From the cell containing the given text, extract its center point as [X, Y] coordinate. 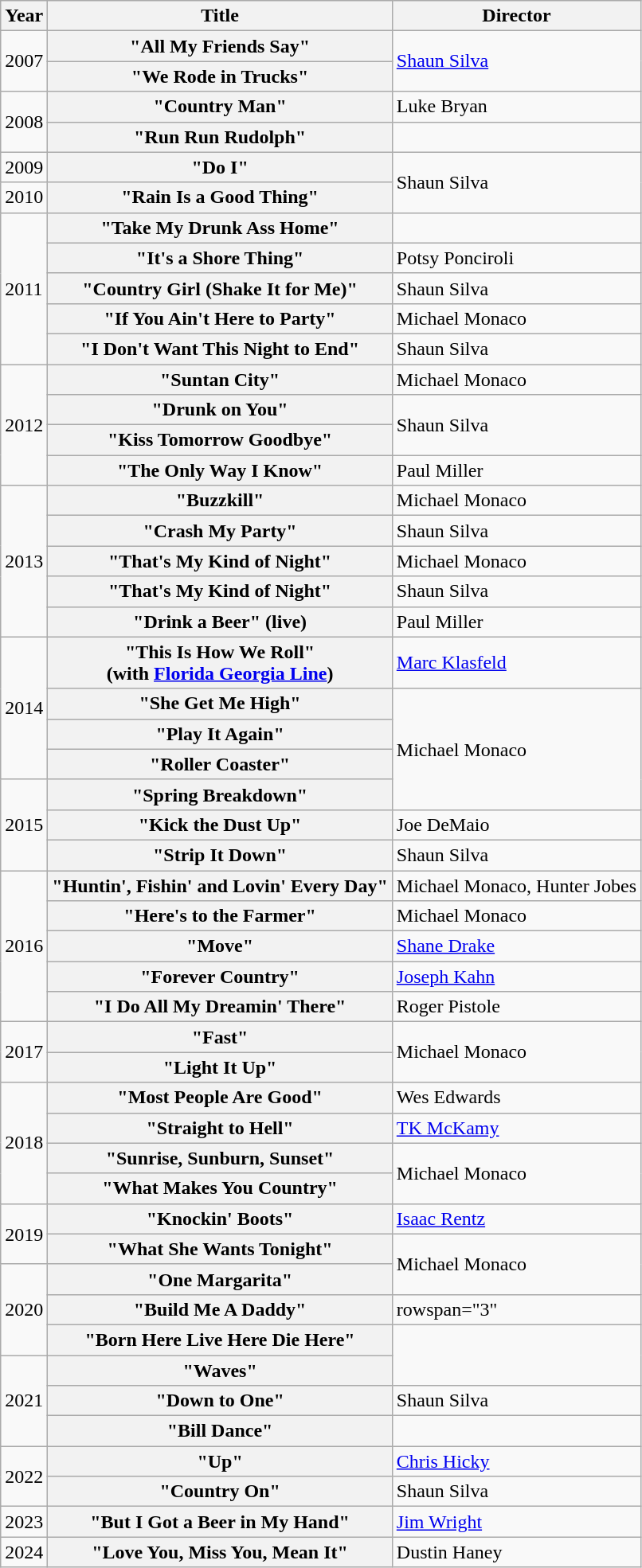
Jim Wright [516, 1522]
"If You Ain't Here to Party" [220, 318]
Shane Drake [516, 946]
2015 [24, 825]
"Do I" [220, 167]
"Light It Up" [220, 1067]
"Sunrise, Sunburn, Sunset" [220, 1158]
Joseph Kahn [516, 977]
"Straight to Hell" [220, 1128]
"Move" [220, 946]
"Bill Dance" [220, 1431]
Marc Klasfeld [516, 662]
2011 [24, 288]
Joe DeMaio [516, 825]
"Take My Drunk Ass Home" [220, 228]
2019 [24, 1234]
2014 [24, 708]
"Love You, Miss You, Mean It" [220, 1552]
"Forever Country" [220, 977]
Dustin Haney [516, 1552]
"All My Friends Say" [220, 46]
Luke Bryan [516, 107]
2020 [24, 1309]
"Here's to the Farmer" [220, 916]
"Play It Again" [220, 734]
"Run Run Rudolph" [220, 137]
"Most People Are Good" [220, 1098]
2013 [24, 561]
2007 [24, 61]
TK McKamy [516, 1128]
Chris Hicky [516, 1461]
"Huntin', Fishin' and Lovin' Every Day" [220, 886]
"Roller Coaster" [220, 764]
"Crash My Party" [220, 531]
"It's a Shore Thing" [220, 258]
2024 [24, 1552]
"Kiss Tomorrow Goodbye" [220, 440]
Isaac Rentz [516, 1219]
2012 [24, 425]
2010 [24, 197]
"The Only Way I Know" [220, 470]
"Fast" [220, 1037]
Roger Pistole [516, 1007]
"She Get Me High" [220, 704]
"Build Me A Daddy" [220, 1309]
"Drink a Beer" (live) [220, 622]
"Country On" [220, 1492]
"Up" [220, 1461]
"Born Here Live Here Die Here" [220, 1340]
"But I Got a Beer in My Hand" [220, 1522]
2017 [24, 1052]
"Kick the Dust Up" [220, 825]
2023 [24, 1522]
Title [220, 16]
2021 [24, 1400]
Potsy Ponciroli [516, 258]
Michael Monaco, Hunter Jobes [516, 886]
"Buzzkill" [220, 501]
"Waves" [220, 1370]
"We Rode in Trucks" [220, 76]
"Knockin' Boots" [220, 1219]
"Country Girl (Shake It for Me)" [220, 288]
"Down to One" [220, 1401]
"What Makes You Country" [220, 1188]
2018 [24, 1143]
2016 [24, 946]
Year [24, 16]
2022 [24, 1476]
"Rain Is a Good Thing" [220, 197]
"This Is How We Roll" (with Florida Georgia Line) [220, 662]
"Suntan City" [220, 380]
"I Don't Want This Night to End" [220, 349]
"What She Wants Tonight" [220, 1249]
2008 [24, 122]
Wes Edwards [516, 1098]
rowspan="3" [516, 1309]
Director [516, 16]
"I Do All My Dreamin' There" [220, 1007]
2009 [24, 167]
"One Margarita" [220, 1279]
"Spring Breakdown" [220, 794]
"Strip It Down" [220, 855]
"Country Man" [220, 107]
"Drunk on You" [220, 410]
